Scan for the cell matching the given text and deliver its (X, Y) coordinate at center. 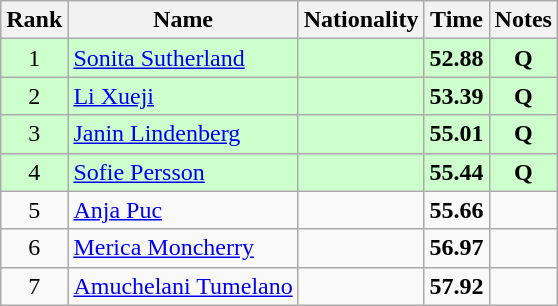
Nationality (361, 20)
Amuchelani Tumelano (183, 286)
1 (34, 58)
5 (34, 210)
Notes (523, 20)
Janin Lindenberg (183, 134)
3 (34, 134)
55.44 (456, 172)
56.97 (456, 248)
57.92 (456, 286)
4 (34, 172)
2 (34, 96)
7 (34, 286)
53.39 (456, 96)
55.01 (456, 134)
Name (183, 20)
Merica Moncherry (183, 248)
Sonita Sutherland (183, 58)
Time (456, 20)
Rank (34, 20)
6 (34, 248)
52.88 (456, 58)
55.66 (456, 210)
Anja Puc (183, 210)
Li Xueji (183, 96)
Sofie Persson (183, 172)
